Locate the cell with the specified text and output its [x, y] center coordinate. 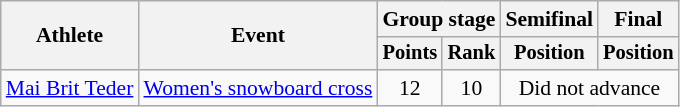
Did not advance [589, 88]
Group stage [438, 19]
Semifinal [549, 19]
Women's snowboard cross [258, 88]
Athlete [70, 36]
Points [410, 54]
Mai Brit Teder [70, 88]
Event [258, 36]
10 [471, 88]
12 [410, 88]
Rank [471, 54]
Final [638, 19]
